Identify which cell holds the provided text, then report its (X, Y) central coordinate. 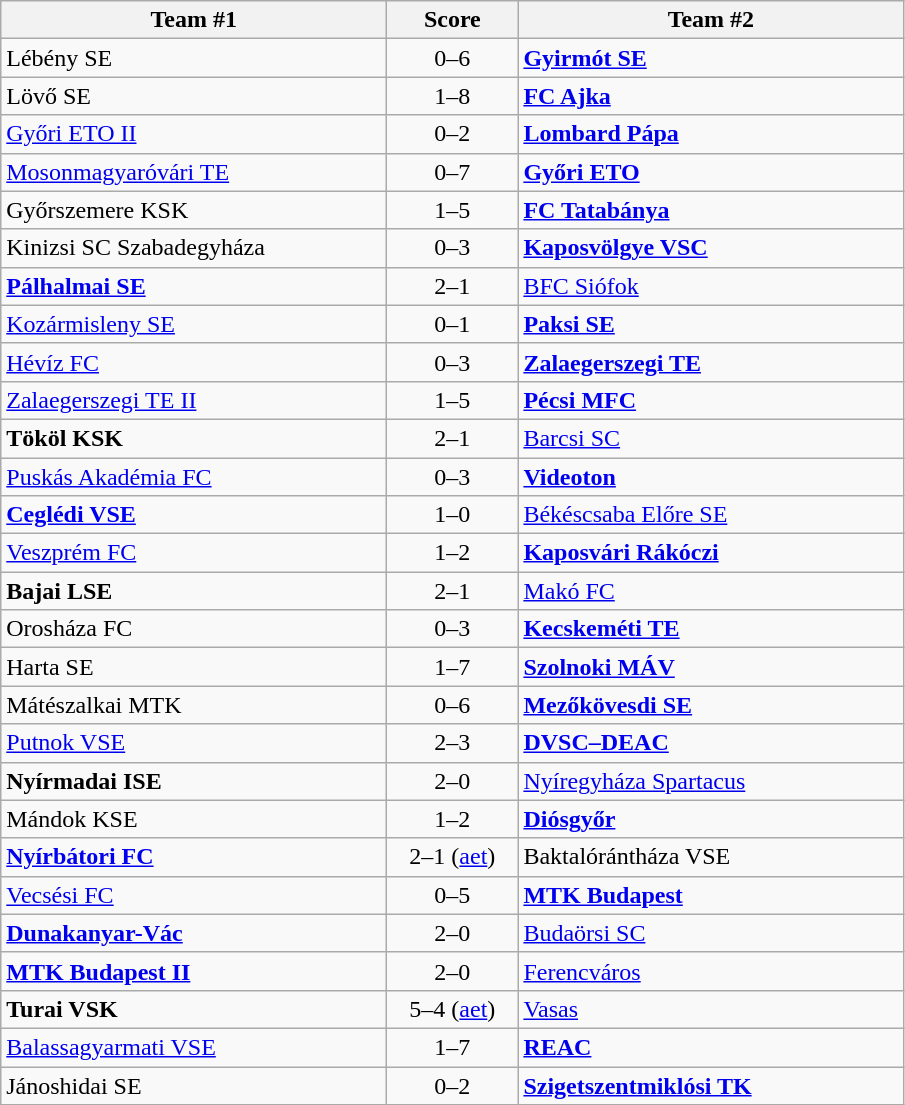
Pálhalmai SE (194, 286)
Jánoshidai SE (194, 1085)
0–5 (452, 895)
Veszprém FC (194, 553)
Zalaegerszegi TE (711, 362)
Baktalórántháza VSE (711, 857)
Mátészalkai MTK (194, 705)
Szolnoki MÁV (711, 667)
BFC Siófok (711, 286)
Hévíz FC (194, 362)
Mándok KSE (194, 819)
Kinizsi SC Szabadegyháza (194, 248)
FC Ajka (711, 96)
Lövő SE (194, 96)
Team #2 (711, 20)
Zalaegerszegi TE II (194, 400)
Lébény SE (194, 58)
5–4 (aet) (452, 1009)
MTK Budapest II (194, 971)
Kozármisleny SE (194, 324)
Kaposvári Rákóczi (711, 553)
Győri ETO (711, 172)
2–3 (452, 743)
Nyírmadai ISE (194, 781)
Győri ETO II (194, 134)
Harta SE (194, 667)
Győrszemere KSK (194, 210)
Videoton (711, 477)
FC Tatabánya (711, 210)
REAC (711, 1047)
0–1 (452, 324)
Turai VSK (194, 1009)
Score (452, 20)
Vecsési FC (194, 895)
1–0 (452, 515)
Kaposvölgye VSC (711, 248)
2–1 (aet) (452, 857)
Putnok VSE (194, 743)
Bajai LSE (194, 591)
Diósgyőr (711, 819)
0–7 (452, 172)
Kecskeméti TE (711, 629)
Tököl KSK (194, 438)
Makó FC (711, 591)
Pécsi MFC (711, 400)
Vasas (711, 1009)
Szigetszentmiklósi TK (711, 1085)
Mezőkövesdi SE (711, 705)
Dunakanyar-Vác (194, 933)
DVSC–DEAC (711, 743)
Nyíregyháza Spartacus (711, 781)
1–8 (452, 96)
Gyirmót SE (711, 58)
MTK Budapest (711, 895)
Nyírbátori FC (194, 857)
Orosháza FC (194, 629)
Ferencváros (711, 971)
Ceglédi VSE (194, 515)
Lombard Pápa (711, 134)
Balassagyarmati VSE (194, 1047)
Team #1 (194, 20)
Mosonmagyaróvári TE (194, 172)
Barcsi SC (711, 438)
Puskás Akadémia FC (194, 477)
Paksi SE (711, 324)
Budaörsi SC (711, 933)
Békéscsaba Előre SE (711, 515)
